Scan for the cell matching the given text and deliver its (X, Y) coordinate at center. 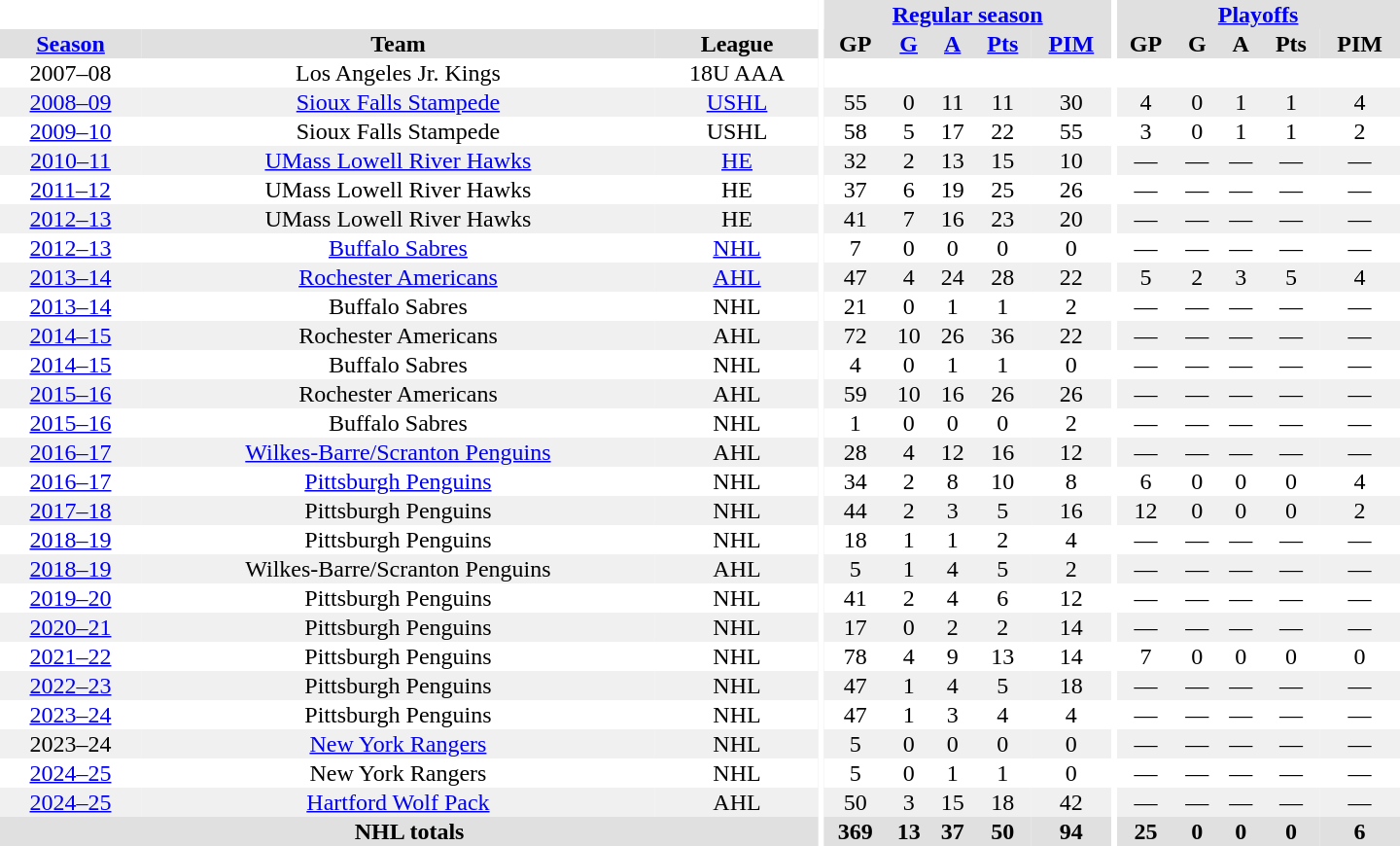
Playoffs (1258, 15)
Season (70, 44)
369 (856, 831)
19 (953, 190)
Hartford Wolf Pack (399, 802)
2009–10 (70, 131)
32 (856, 160)
2011–12 (70, 190)
44 (856, 511)
League (737, 44)
94 (1071, 831)
72 (856, 335)
Team (399, 44)
9 (953, 656)
2020–21 (70, 627)
36 (1002, 335)
59 (856, 394)
21 (856, 306)
2021–22 (70, 656)
78 (856, 656)
Los Angeles Jr. Kings (399, 73)
2017–18 (70, 511)
58 (856, 131)
23 (1002, 219)
2007–08 (70, 73)
34 (856, 481)
2022–23 (70, 686)
18U AAA (737, 73)
20 (1071, 219)
Regular season (967, 15)
2019–20 (70, 598)
30 (1071, 102)
42 (1071, 802)
2010–11 (70, 160)
NHL totals (409, 831)
2008–09 (70, 102)
24 (953, 277)
